For the text-containing cell, return its midpoint in [X, Y] coordinate format. 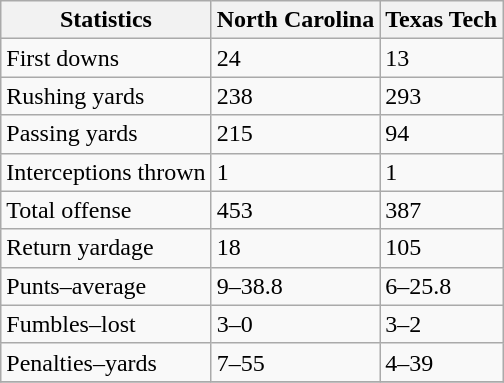
105 [442, 248]
Passing yards [106, 134]
94 [442, 134]
Interceptions thrown [106, 172]
215 [296, 134]
Penalties–yards [106, 362]
Return yardage [106, 248]
24 [296, 58]
238 [296, 96]
13 [442, 58]
North Carolina [296, 20]
Statistics [106, 20]
18 [296, 248]
7–55 [296, 362]
Punts–average [106, 286]
3–2 [442, 324]
453 [296, 210]
387 [442, 210]
293 [442, 96]
9–38.8 [296, 286]
Rushing yards [106, 96]
4–39 [442, 362]
6–25.8 [442, 286]
First downs [106, 58]
Fumbles–lost [106, 324]
Texas Tech [442, 20]
Total offense [106, 210]
3–0 [296, 324]
